Identify which cell holds the provided text, then report its [X, Y] central coordinate. 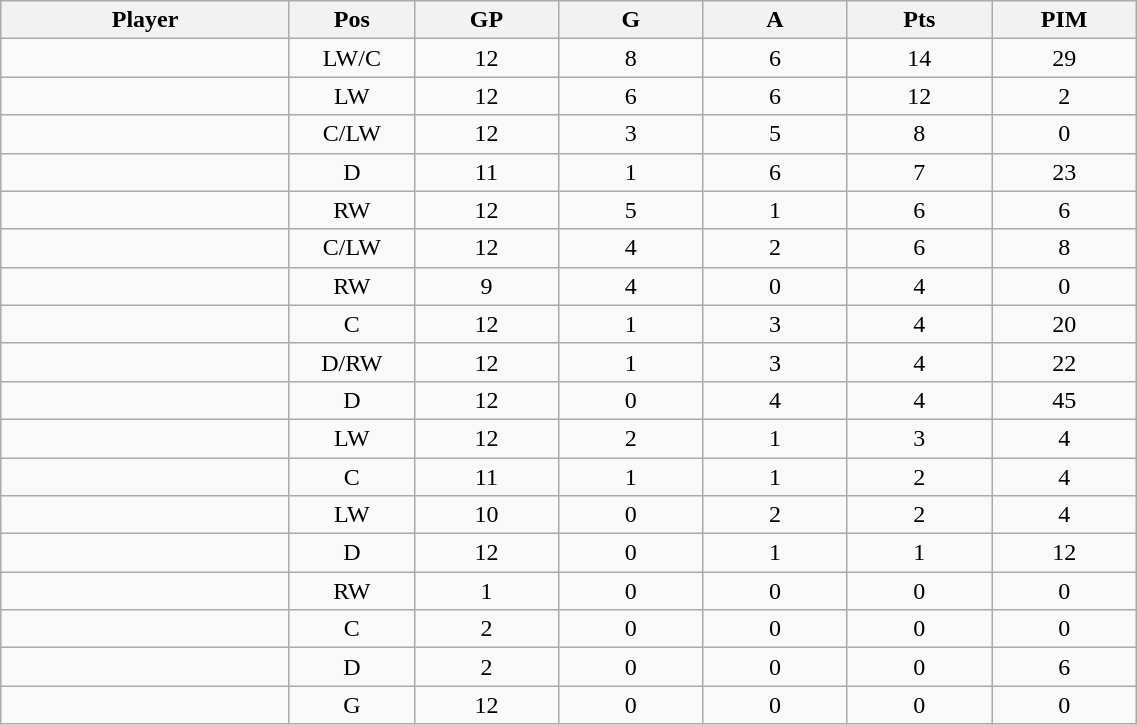
9 [486, 286]
23 [1064, 172]
20 [1064, 324]
LW/C [352, 58]
D/RW [352, 362]
7 [919, 172]
GP [486, 20]
Player [146, 20]
Pos [352, 20]
10 [486, 515]
Pts [919, 20]
22 [1064, 362]
29 [1064, 58]
45 [1064, 400]
PIM [1064, 20]
A [775, 20]
14 [919, 58]
